Search for the cell housing the specified text and yield its (x, y) center coordinate. 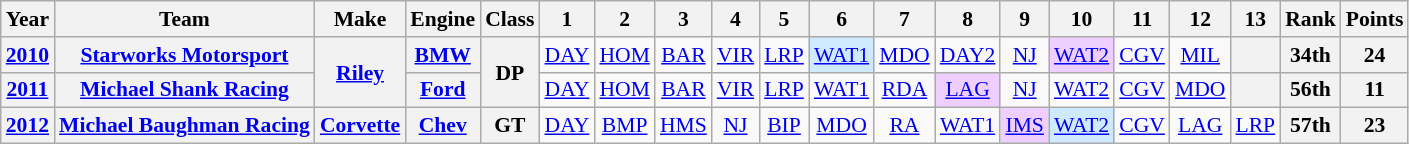
Starworks Motorsport (184, 55)
Rank (1310, 19)
GT (510, 126)
5 (784, 19)
BMW (442, 55)
BIP (784, 126)
Michael Baughman Racing (184, 126)
56th (1310, 90)
9 (1024, 19)
2010 (28, 55)
Points (1375, 19)
6 (842, 19)
57th (1310, 126)
DP (510, 72)
Corvette (360, 126)
Team (184, 19)
RA (904, 126)
2012 (28, 126)
3 (684, 19)
4 (736, 19)
8 (968, 19)
13 (1255, 19)
24 (1375, 55)
Class (510, 19)
12 (1200, 19)
2 (624, 19)
Michael Shank Racing (184, 90)
IMS (1024, 126)
DAY2 (968, 55)
Year (28, 19)
Make (360, 19)
MIL (1200, 55)
Engine (442, 19)
BMP (624, 126)
Riley (360, 72)
HMS (684, 126)
RDA (904, 90)
34th (1310, 55)
Ford (442, 90)
10 (1082, 19)
1 (566, 19)
Chev (442, 126)
7 (904, 19)
2011 (28, 90)
23 (1375, 126)
